Find where the given text appears and provide that cell's center as (X, Y) coordinate. 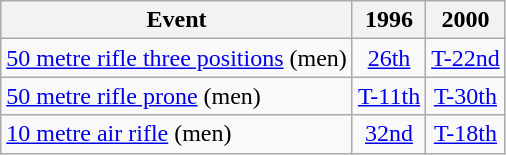
10 metre air rifle (men) (177, 134)
1996 (388, 20)
50 metre rifle three positions (men) (177, 58)
32nd (388, 134)
2000 (466, 20)
T-11th (388, 96)
T-22nd (466, 58)
26th (388, 58)
50 metre rifle prone (men) (177, 96)
Event (177, 20)
T-30th (466, 96)
T-18th (466, 134)
